Locate the cell with the specified text and output its (x, y) center coordinate. 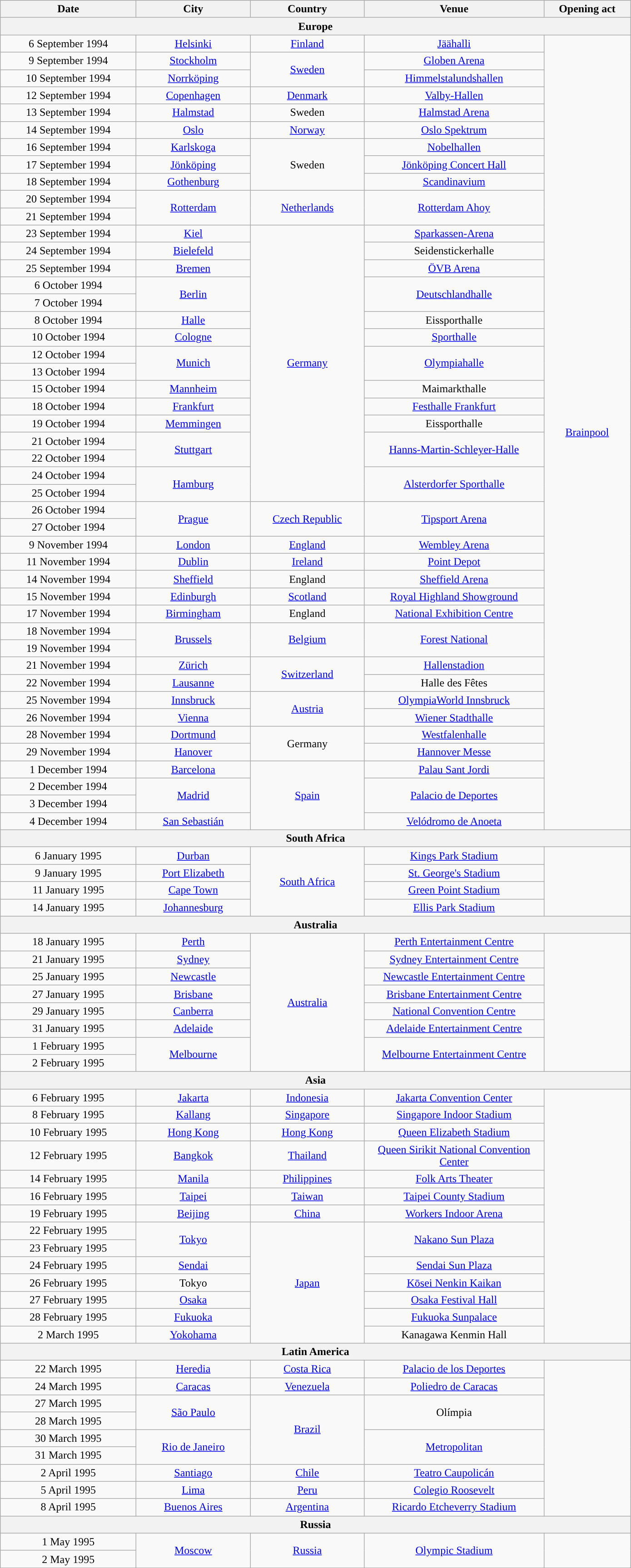
Hallenstadion (454, 666)
Queen Sirikit National Convention Center (454, 1156)
Hanover (194, 752)
25 October 1994 (68, 493)
Metropolitan (454, 1447)
Norway (307, 130)
Date (68, 9)
28 March 1995 (68, 1421)
Palacio de Deportes (454, 795)
21 October 1994 (68, 441)
Peru (307, 1490)
Denmark (307, 95)
Perth Entertainment Centre (454, 942)
China (307, 1213)
2 December 1994 (68, 787)
22 November 1994 (68, 683)
Kallang (194, 1115)
Cape Town (194, 890)
14 January 1995 (68, 907)
Halle des Fêtes (454, 683)
Venezuela (307, 1386)
Kiel (194, 234)
Lausanne (194, 683)
National Convention Centre (454, 1011)
29 November 1994 (68, 752)
21 September 1994 (68, 217)
Caracas (194, 1386)
Durban (194, 856)
Heredia (194, 1369)
Country (307, 9)
City (194, 9)
Sheffield Arena (454, 579)
Belgium (307, 640)
Osaka (194, 1300)
Fukuoka (194, 1317)
ÖVB Arena (454, 268)
Halle (194, 320)
22 March 1995 (68, 1369)
Barcelona (194, 769)
Birmingham (194, 614)
Berlin (194, 294)
2 April 1995 (68, 1473)
16 February 1995 (68, 1196)
OlympiaWorld Innsbruck (454, 700)
Brazil (307, 1430)
Wiener Stadthalle (454, 717)
Johannesburg (194, 907)
Scotland (307, 597)
8 April 1995 (68, 1507)
Memmingen (194, 424)
9 January 1995 (68, 873)
Teatro Caupolicán (454, 1473)
Gothenburg (194, 182)
12 September 1994 (68, 95)
Palacio de los Deportes (454, 1369)
11 November 1994 (68, 562)
26 November 1994 (68, 717)
24 September 1994 (68, 251)
Newcastle Entertainment Centre (454, 976)
12 February 1995 (68, 1156)
Frankfurt (194, 406)
Kings Park Stadium (454, 856)
31 January 1995 (68, 1028)
Vienna (194, 717)
8 October 1994 (68, 320)
19 February 1995 (68, 1213)
2 March 1995 (68, 1334)
Zürich (194, 666)
Alsterdorfer Sporthalle (454, 484)
18 January 1995 (68, 942)
Deutschlandhalle (454, 294)
Nobelhallen (454, 147)
Kōsei Nenkin Kaikan (454, 1282)
Karlskoga (194, 147)
Poliedro de Caracas (454, 1386)
Munich (194, 363)
Westfalenhalle (454, 735)
Brussels (194, 640)
Brainpool (587, 432)
23 September 1994 (68, 234)
Dortmund (194, 735)
Manila (194, 1179)
Wembley Arena (454, 545)
Buenos Aires (194, 1507)
18 November 1994 (68, 631)
Bielefeld (194, 251)
Olympiahalle (454, 363)
13 September 1994 (68, 113)
2 February 1995 (68, 1063)
10 February 1995 (68, 1132)
Taiwan (307, 1196)
Edinburgh (194, 597)
Brisbane (194, 994)
Ellis Park Stadium (454, 907)
28 November 1994 (68, 735)
1 February 1995 (68, 1045)
1 May 1995 (68, 1542)
2 May 1995 (68, 1559)
Japan (307, 1282)
Czech Republic (307, 519)
Nakano Sun Plaza (454, 1239)
25 November 1994 (68, 700)
Bremen (194, 268)
27 October 1994 (68, 528)
Norrköping (194, 78)
Philippines (307, 1179)
Newcastle (194, 976)
Rotterdam Ahoy (454, 207)
Hannover Messe (454, 752)
Argentina (307, 1507)
Jönköping (194, 164)
Sydney (194, 959)
15 October 1994 (68, 389)
Fukuoka Sunpalace (454, 1317)
Taipei (194, 1196)
Melbourne Entertainment Centre (454, 1054)
Queen Elizabeth Stadium (454, 1132)
24 March 1995 (68, 1386)
9 September 1994 (68, 61)
Hanns-Martin-Schleyer-Halle (454, 449)
Switzerland (307, 674)
5 April 1995 (68, 1490)
Singapore (307, 1115)
Seidenstickerhalle (454, 251)
6 September 1994 (68, 44)
28 February 1995 (68, 1317)
24 February 1995 (68, 1265)
Santiago (194, 1473)
Austria (307, 709)
Yokohama (194, 1334)
Thailand (307, 1156)
31 March 1995 (68, 1455)
27 January 1995 (68, 994)
Rotterdam (194, 207)
1 December 1994 (68, 769)
Olympic Stadium (454, 1550)
Perth (194, 942)
Halmstad (194, 113)
17 November 1994 (68, 614)
10 October 1994 (68, 337)
Copenhagen (194, 95)
London (194, 545)
Scandinavium (454, 182)
Beijing (194, 1213)
Sporthalle (454, 337)
26 October 1994 (68, 510)
Festhalle Frankfurt (454, 406)
Sydney Entertainment Centre (454, 959)
Sheffield (194, 579)
23 February 1995 (68, 1248)
Colegio Roosevelt (454, 1490)
Rio de Janeiro (194, 1447)
Stockholm (194, 61)
Ricardo Etcheverry Stadium (454, 1507)
Velódromo de Anoeta (454, 821)
Sparkassen-Arena (454, 234)
7 October 1994 (68, 303)
13 October 1994 (68, 372)
Madrid (194, 795)
Chile (307, 1473)
Jakarta (194, 1098)
4 December 1994 (68, 821)
Jäähalli (454, 44)
St. George's Stadium (454, 873)
Dublin (194, 562)
10 September 1994 (68, 78)
22 February 1995 (68, 1231)
Latin America (315, 1352)
Olímpia (454, 1412)
15 November 1994 (68, 597)
Workers Indoor Arena (454, 1213)
Canberra (194, 1011)
8 February 1995 (68, 1115)
29 January 1995 (68, 1011)
14 November 1994 (68, 579)
Taipei County Stadium (454, 1196)
San Sebastián (194, 821)
24 October 1994 (68, 475)
19 October 1994 (68, 424)
14 February 1995 (68, 1179)
Innsbruck (194, 700)
26 February 1995 (68, 1282)
Mannheim (194, 389)
Lima (194, 1490)
Port Elizabeth (194, 873)
Maimarkthalle (454, 389)
Helsinki (194, 44)
Hamburg (194, 484)
Spain (307, 795)
Palau Sant Jordi (454, 769)
30 March 1995 (68, 1438)
27 February 1995 (68, 1300)
São Paulo (194, 1412)
9 November 1994 (68, 545)
Costa Rica (307, 1369)
Forest National (454, 640)
Prague (194, 519)
Singapore Indoor Stadium (454, 1115)
Jönköping Concert Hall (454, 164)
Melbourne (194, 1054)
Netherlands (307, 207)
Point Depot (454, 562)
Moscow (194, 1550)
Oslo Spektrum (454, 130)
Himmelstalundshallen (454, 78)
25 September 1994 (68, 268)
Sendai Sun Plaza (454, 1265)
Globen Arena (454, 61)
Bangkok (194, 1156)
Tipsport Arena (454, 519)
18 October 1994 (68, 406)
Stuttgart (194, 449)
21 January 1995 (68, 959)
19 November 1994 (68, 648)
21 November 1994 (68, 666)
18 September 1994 (68, 182)
6 October 1994 (68, 286)
Halmstad Arena (454, 113)
Indonesia (307, 1098)
Europe (315, 26)
17 September 1994 (68, 164)
Ireland (307, 562)
Asia (315, 1080)
Opening act (587, 9)
Valby-Hallen (454, 95)
14 September 1994 (68, 130)
Cologne (194, 337)
6 February 1995 (68, 1098)
16 September 1994 (68, 147)
Venue (454, 9)
Kanagawa Kenmin Hall (454, 1334)
6 January 1995 (68, 856)
Finland (307, 44)
Sendai (194, 1265)
Adelaide (194, 1028)
20 September 1994 (68, 199)
11 January 1995 (68, 890)
Oslo (194, 130)
Royal Highland Showground (454, 597)
Osaka Festival Hall (454, 1300)
Jakarta Convention Center (454, 1098)
National Exhibition Centre (454, 614)
Green Point Stadium (454, 890)
25 January 1995 (68, 976)
12 October 1994 (68, 355)
3 December 1994 (68, 804)
27 March 1995 (68, 1404)
22 October 1994 (68, 458)
Adelaide Entertainment Centre (454, 1028)
Folk Arts Theater (454, 1179)
Brisbane Entertainment Centre (454, 994)
